Return (X, Y) of the center of cell containing provided text 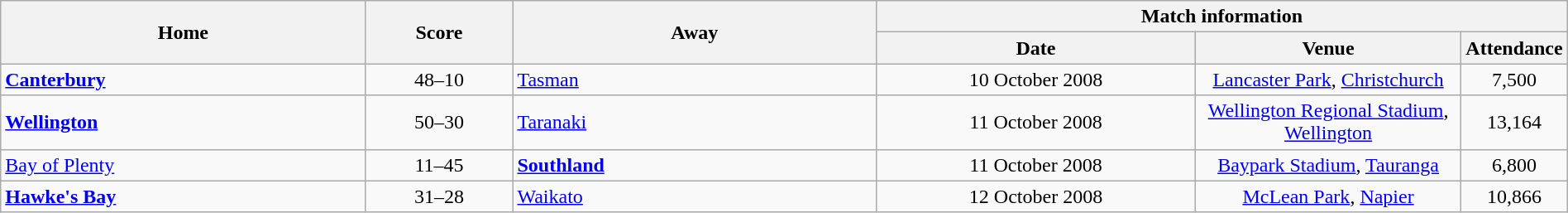
Away (695, 32)
Attendance (1514, 48)
13,164 (1514, 123)
Baypark Stadium, Tauranga (1328, 165)
Venue (1328, 48)
Match information (1222, 17)
Hawke's Bay (184, 196)
10,866 (1514, 196)
50–30 (439, 123)
Waikato (695, 196)
Canterbury (184, 80)
Wellington (184, 123)
Tasman (695, 80)
Wellington Regional Stadium, Wellington (1328, 123)
48–10 (439, 80)
McLean Park, Napier (1328, 196)
Taranaki (695, 123)
Bay of Plenty (184, 165)
Southland (695, 165)
10 October 2008 (1036, 80)
Home (184, 32)
Lancaster Park, Christchurch (1328, 80)
Date (1036, 48)
31–28 (439, 196)
Score (439, 32)
11–45 (439, 165)
6,800 (1514, 165)
12 October 2008 (1036, 196)
7,500 (1514, 80)
